Search for the cell housing the specified text and yield its [X, Y] center coordinate. 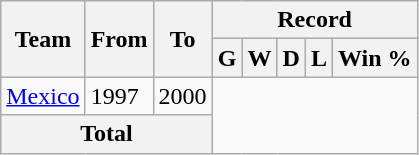
Record [314, 20]
D [291, 58]
Mexico [43, 96]
W [260, 58]
1997 [119, 96]
2000 [182, 96]
Team [43, 39]
G [227, 58]
To [182, 39]
L [318, 58]
Total [106, 134]
From [119, 39]
Win % [374, 58]
